Identify which cell holds the provided text, then report its (x, y) central coordinate. 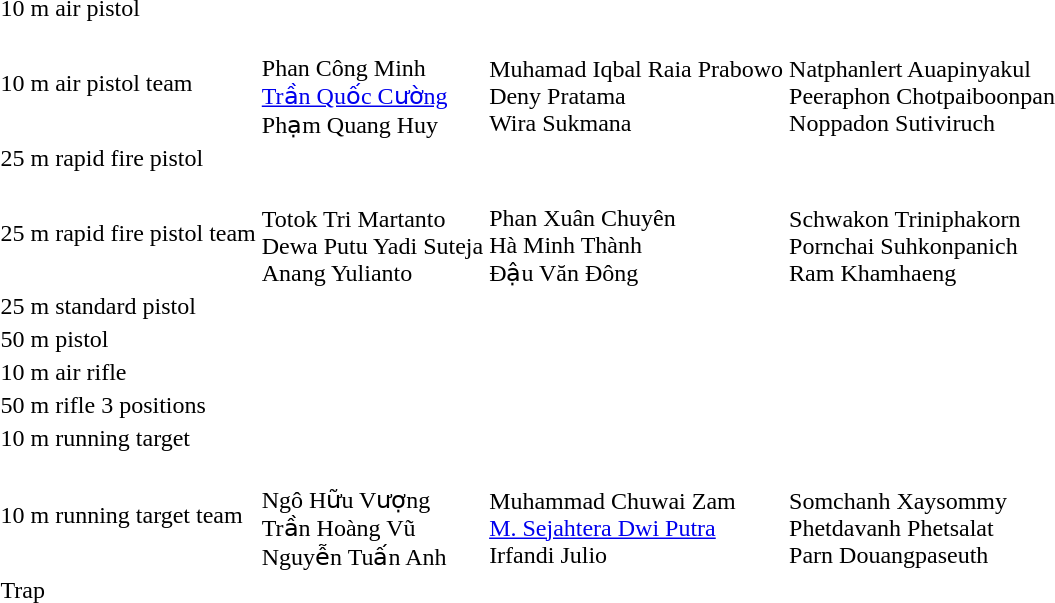
Muhamad Iqbal Raia PrabowoDeny PratamaWira Sukmana (636, 83)
Phan Công MinhTrần Quốc CườngPhạm Quang Huy (372, 83)
Ngô Hữu VượngTrần Hoàng VũNguyễn Tuấn Anh (372, 514)
Phan Xuân Chuyên Hà Minh ThànhĐậu Văn Đông (636, 232)
Muhammad Chuwai ZamM. Sejahtera Dwi PutraIrfandi Julio (636, 514)
Totok Tri Martanto Dewa Putu Yadi SutejaAnang Yulianto (372, 232)
